Return the (X, Y) coordinate for the center point of the cell that contains the specified text.  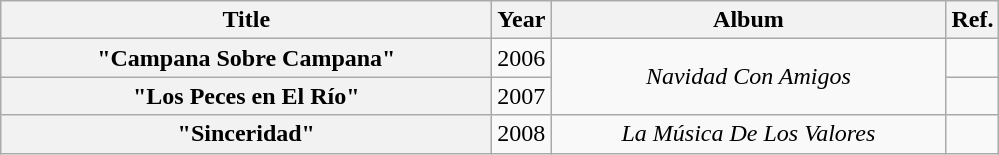
2006 (522, 58)
2007 (522, 96)
Year (522, 20)
2008 (522, 134)
La Música De Los Valores (748, 134)
"Los Peces en El Río" (246, 96)
"Sinceridad" (246, 134)
"Campana Sobre Campana" (246, 58)
Navidad Con Amigos (748, 77)
Ref. (972, 20)
Title (246, 20)
Album (748, 20)
